Provide the (x, y) coordinate of the cell's center where the given text is located.  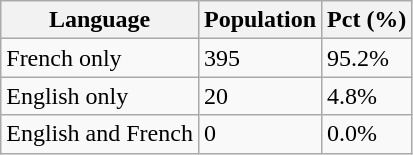
395 (260, 58)
0 (260, 134)
English only (100, 96)
4.8% (367, 96)
Language (100, 20)
Population (260, 20)
20 (260, 96)
0.0% (367, 134)
95.2% (367, 58)
French only (100, 58)
Pct (%) (367, 20)
English and French (100, 134)
